Return [X, Y] of the center of cell containing provided text 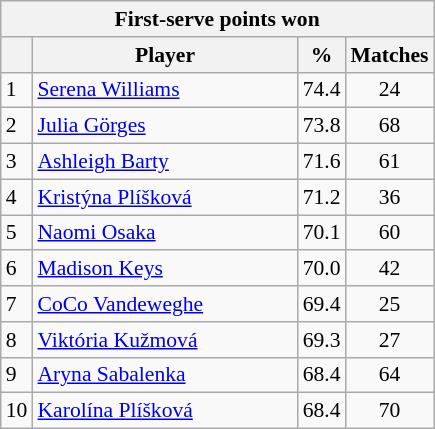
73.8 [322, 126]
% [322, 55]
27 [389, 340]
9 [17, 375]
3 [17, 162]
Madison Keys [164, 269]
64 [389, 375]
Matches [389, 55]
5 [17, 233]
Viktória Kužmová [164, 340]
71.6 [322, 162]
Julia Görges [164, 126]
24 [389, 90]
4 [17, 197]
2 [17, 126]
First-serve points won [218, 19]
Karolína Plíšková [164, 411]
Ashleigh Barty [164, 162]
70.1 [322, 233]
7 [17, 304]
69.4 [322, 304]
25 [389, 304]
69.3 [322, 340]
1 [17, 90]
Player [164, 55]
61 [389, 162]
10 [17, 411]
CoCo Vandeweghe [164, 304]
Naomi Osaka [164, 233]
6 [17, 269]
Kristýna Plíšková [164, 197]
Aryna Sabalenka [164, 375]
70 [389, 411]
36 [389, 197]
Serena Williams [164, 90]
71.2 [322, 197]
70.0 [322, 269]
42 [389, 269]
74.4 [322, 90]
8 [17, 340]
68 [389, 126]
60 [389, 233]
